Output the [X, Y] coordinate of the center of the cell containing the given text.  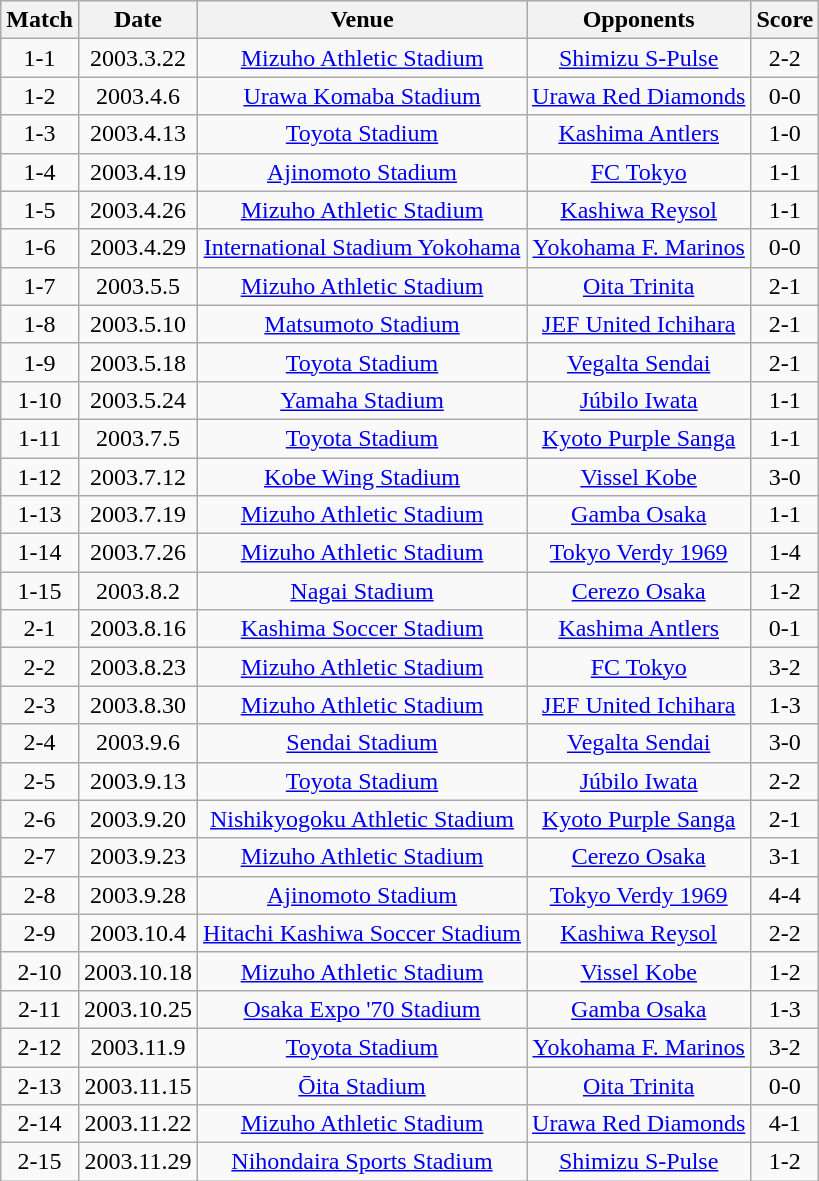
2-13 [40, 1085]
1-10 [40, 400]
2-4 [40, 743]
2-14 [40, 1124]
Score [785, 20]
2003.10.18 [138, 971]
2-6 [40, 819]
1-14 [40, 553]
Sendai Stadium [362, 743]
1-7 [40, 286]
Osaka Expo '70 Stadium [362, 1009]
2003.9.6 [138, 743]
2-3 [40, 705]
Venue [362, 20]
1-13 [40, 515]
1-6 [40, 248]
Ōita Stadium [362, 1085]
Matsumoto Stadium [362, 324]
4-1 [785, 1124]
2003.9.20 [138, 819]
2003.4.26 [138, 210]
2003.10.4 [138, 933]
2003.9.28 [138, 895]
2003.5.5 [138, 286]
2003.10.25 [138, 1009]
2003.7.19 [138, 515]
2003.8.23 [138, 667]
2003.5.24 [138, 400]
Urawa Komaba Stadium [362, 96]
Nagai Stadium [362, 591]
2003.5.10 [138, 324]
2-9 [40, 933]
Date [138, 20]
2-7 [40, 857]
2-8 [40, 895]
2003.7.5 [138, 438]
2-12 [40, 1047]
2003.7.12 [138, 477]
2003.4.29 [138, 248]
0-1 [785, 629]
4-4 [785, 895]
2003.11.9 [138, 1047]
Kobe Wing Stadium [362, 477]
1-5 [40, 210]
Kashima Soccer Stadium [362, 629]
Nihondaira Sports Stadium [362, 1162]
1-0 [785, 134]
2-10 [40, 971]
2003.8.30 [138, 705]
International Stadium Yokohama [362, 248]
1-8 [40, 324]
2003.9.23 [138, 857]
2003.4.19 [138, 172]
2003.8.16 [138, 629]
2003.4.13 [138, 134]
2-11 [40, 1009]
1-11 [40, 438]
2003.3.22 [138, 58]
Hitachi Kashiwa Soccer Stadium [362, 933]
2003.9.13 [138, 781]
2003.5.18 [138, 362]
2003.4.6 [138, 96]
Yamaha Stadium [362, 400]
1-15 [40, 591]
2003.11.22 [138, 1124]
Match [40, 20]
2003.7.26 [138, 553]
1-9 [40, 362]
2-15 [40, 1162]
3-1 [785, 857]
Opponents [639, 20]
2003.11.15 [138, 1085]
2003.8.2 [138, 591]
2003.11.29 [138, 1162]
1-12 [40, 477]
Nishikyogoku Athletic Stadium [362, 819]
2-5 [40, 781]
